Detect which cell encompasses the target text, then output its (X, Y) center coordinate. 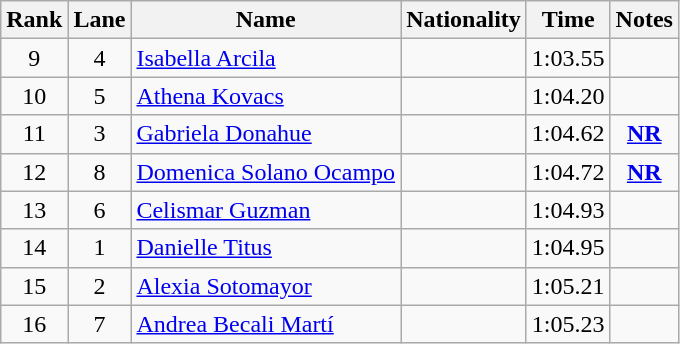
10 (34, 96)
4 (100, 58)
Danielle Titus (266, 248)
Isabella Arcila (266, 58)
12 (34, 172)
Lane (100, 20)
16 (34, 324)
3 (100, 134)
Name (266, 20)
Domenica Solano Ocampo (266, 172)
1:04.95 (568, 248)
Notes (644, 20)
Athena Kovacs (266, 96)
1:05.23 (568, 324)
Rank (34, 20)
9 (34, 58)
1:04.62 (568, 134)
Celismar Guzman (266, 210)
11 (34, 134)
Alexia Sotomayor (266, 286)
Time (568, 20)
1 (100, 248)
8 (100, 172)
2 (100, 286)
Andrea Becali Martí (266, 324)
15 (34, 286)
1:04.72 (568, 172)
Nationality (464, 20)
1:04.93 (568, 210)
1:04.20 (568, 96)
6 (100, 210)
5 (100, 96)
7 (100, 324)
13 (34, 210)
Gabriela Donahue (266, 134)
1:05.21 (568, 286)
1:03.55 (568, 58)
14 (34, 248)
